For the text-containing cell, return its midpoint in (X, Y) coordinate format. 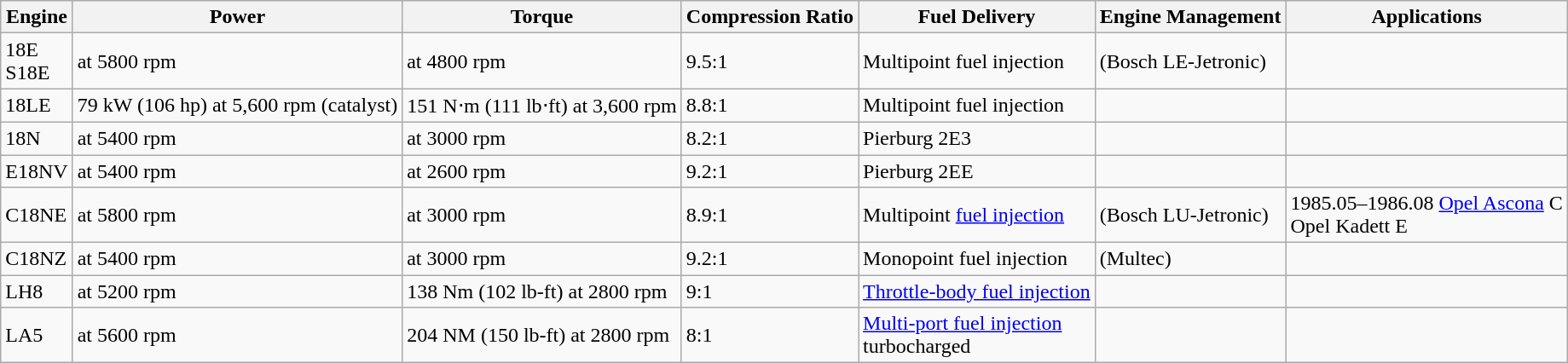
Throttle-body fuel injection (977, 291)
LH8 (37, 291)
9:1 (769, 291)
9.5:1 (769, 61)
Torque (542, 17)
Fuel Delivery (977, 17)
Compression Ratio (769, 17)
Applications (1426, 17)
8.8:1 (769, 106)
8:1 (769, 336)
Multi-port fuel injectionturbocharged (977, 336)
18ES18E (37, 61)
79 kW (106 hp) at 5,600 rpm (catalyst) (237, 106)
18N (37, 138)
Engine (37, 17)
(Bosch LE-Jetronic) (1190, 61)
8.9:1 (769, 215)
E18NV (37, 171)
Power (237, 17)
LA5 (37, 336)
Monopoint fuel injection (977, 259)
8.2:1 (769, 138)
at 5200 rpm (237, 291)
Engine Management (1190, 17)
C18NZ (37, 259)
Pierburg 2EE (977, 171)
Pierburg 2E3 (977, 138)
(Bosch LU-Jetronic) (1190, 215)
204 NM (150 lb-ft) at 2800 rpm (542, 336)
151 N⋅m (111 lb⋅ft) at 3,600 rpm (542, 106)
at 4800 rpm (542, 61)
C18NE (37, 215)
at 2600 rpm (542, 171)
(Multec) (1190, 259)
138 Nm (102 lb-ft) at 2800 rpm (542, 291)
18LE (37, 106)
1985.05–1986.08 Opel Ascona COpel Kadett E (1426, 215)
at 5600 rpm (237, 336)
